Detect which cell encompasses the target text, then output its (X, Y) center coordinate. 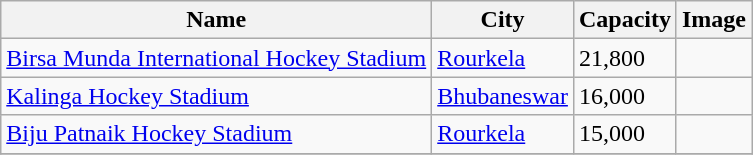
16,000 (624, 96)
City (503, 20)
Kalinga Hockey Stadium (216, 96)
Bhubaneswar (503, 96)
Birsa Munda International Hockey Stadium (216, 58)
21,800 (624, 58)
Capacity (624, 20)
15,000 (624, 134)
Name (216, 20)
Image (714, 20)
Biju Patnaik Hockey Stadium (216, 134)
